Detect which cell encompasses the target text, then output its (x, y) center coordinate. 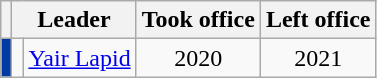
2020 (198, 58)
Leader (74, 20)
2021 (318, 58)
Yair Lapid (80, 58)
Left office (318, 20)
Took office (198, 20)
